Find where the given text appears and provide that cell's center as [x, y] coordinate. 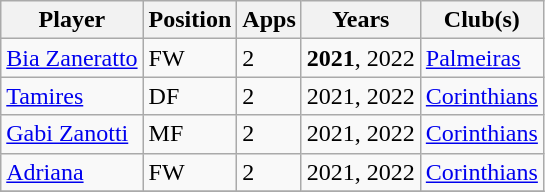
Years [360, 20]
Gabi Zanotti [72, 134]
DF [190, 96]
Bia Zaneratto [72, 58]
Apps [269, 20]
Player [72, 20]
Tamires [72, 96]
Position [190, 20]
Adriana [72, 172]
Club(s) [482, 20]
MF [190, 134]
Palmeiras [482, 58]
